Provide the [x, y] coordinate of the cell's center where the given text is located.  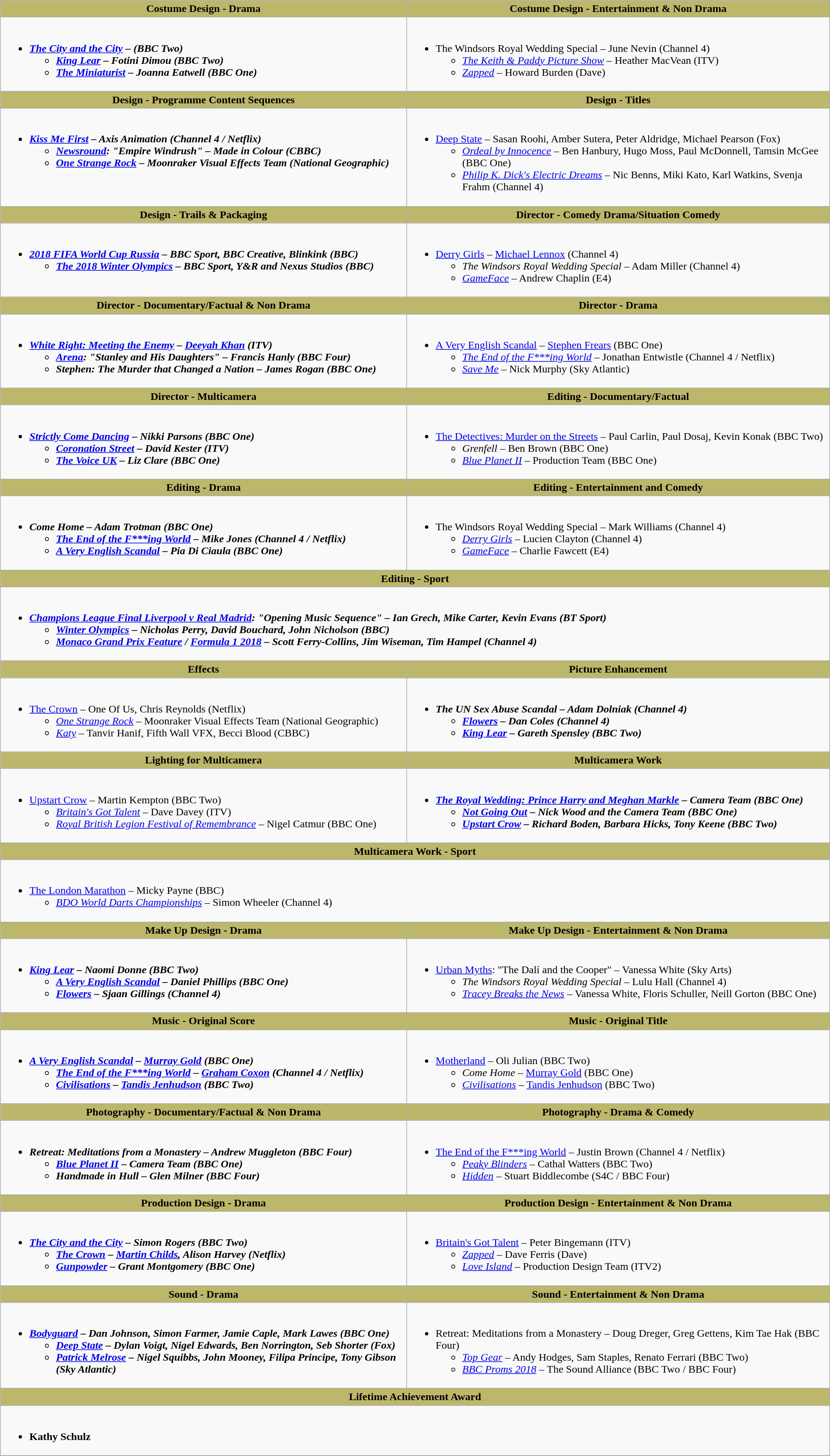
Derry Girls – Michael Lennox (Channel 4)The Windsors Royal Wedding Special – Adam Miller (Channel 4)GameFace – Andrew Chaplin (E4) [618, 260]
2018 FIFA World Cup Russia – BBC Sport, BBC Creative, Blinkink (BBC)The 2018 Winter Olympics – BBC Sport, Y&R and Nexus Studios (BBC) [204, 260]
Picture Enhancement [618, 669]
Kathy Schulz [415, 1430]
Editing - Drama [204, 487]
Come Home – Adam Trotman (BBC One)The End of the F***ing World – Mike Jones (Channel 4 / Netflix)A Very English Scandal – Pia Di Ciaula (BBC One) [204, 533]
Music - Original Title [618, 1021]
The UN Sex Abuse Scandal – Adam Dolniak (Channel 4)Flowers – Dan Coles (Channel 4)King Lear – Gareth Spensley (BBC Two) [618, 715]
Editing - Sport [415, 579]
Design - Trails & Packaging [204, 215]
The City and the City – Simon Rogers (BBC Two)The Crown – Martin Childs, Alison Harvey (Netflix)Gunpowder – Grant Montgomery (BBC One) [204, 1249]
King Lear – Naomi Donne (BBC Two)A Very English Scandal – Daniel Phillips (BBC One)Flowers – Sjaan Gillings (Channel 4) [204, 975]
The Windsors Royal Wedding Special – June Nevin (Channel 4)The Keith & Paddy Picture Show – Heather MacVean (ITV)Zapped – Howard Burden (Dave) [618, 54]
Lifetime Achievement Award [415, 1397]
Design - Programme Content Sequences [204, 100]
Music - Original Score [204, 1021]
Editing - Entertainment and Comedy [618, 487]
Photography - Drama & Comedy [618, 1112]
Strictly Come Dancing – Nikki Parsons (BBC One)Coronation Street – David Kester (ITV)The Voice UK – Liz Clare (BBC One) [204, 442]
Motherland – Oli Julian (BBC Two)Come Home – Murray Gold (BBC One)Civilisations – Tandis Jenhudson (BBC Two) [618, 1067]
Production Design - Drama [204, 1203]
Upstart Crow – Martin Kempton (BBC Two)Britain's Got Talent – Dave Davey (ITV)Royal British Legion Festival of Remembrance – Nigel Catmur (BBC One) [204, 806]
Director - Multicamera [204, 396]
Retreat: Meditations from a Monastery – Andrew Muggleton (BBC Four)Blue Planet II – Camera Team (BBC One)Handmade in Hull – Glen Milner (BBC Four) [204, 1157]
Photography - Documentary/Factual & Non Drama [204, 1112]
Effects [204, 669]
Director - Documentary/Factual & Non Drama [204, 305]
Director - Comedy Drama/Situation Comedy [618, 215]
Costume Design - Drama [204, 9]
Sound - Entertainment & Non Drama [618, 1294]
The London Marathon – Micky Payne (BBC)BDO World Darts Championships – Simon Wheeler (Channel 4) [415, 891]
The City and the City – (BBC Two)King Lear – Fotini Dimou (BBC Two)The Miniaturist – Joanna Eatwell (BBC One) [204, 54]
Britain's Got Talent – Peter Bingemann (ITV)Zapped – Dave Ferris (Dave)Love Island – Production Design Team (ITV2) [618, 1249]
Costume Design - Entertainment & Non Drama [618, 9]
Editing - Documentary/Factual [618, 396]
Multicamera Work [618, 760]
Production Design - Entertainment & Non Drama [618, 1203]
The Windsors Royal Wedding Special – Mark Williams (Channel 4)Derry Girls – Lucien Clayton (Channel 4)GameFace – Charlie Fawcett (E4) [618, 533]
Design - Titles [618, 100]
Lighting for Multicamera [204, 760]
Multicamera Work - Sport [415, 851]
Sound - Drama [204, 1294]
Director - Drama [618, 305]
Make Up Design - Entertainment & Non Drama [618, 930]
Make Up Design - Drama [204, 930]
